Return [x, y] of the center of cell containing provided text 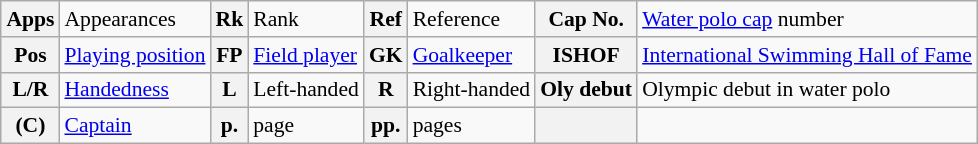
L/R [30, 90]
Handedness [134, 90]
Olympic debut in water polo [807, 90]
pages [472, 126]
Cap No. [586, 19]
Goalkeeper [472, 55]
ISHOF [586, 55]
page [306, 126]
Captain [134, 126]
Rk [230, 19]
Water polo cap number [807, 19]
Appearances [134, 19]
Oly debut [586, 90]
GK [386, 55]
Right-handed [472, 90]
Rank [306, 19]
Reference [472, 19]
(C) [30, 126]
Pos [30, 55]
L [230, 90]
p. [230, 126]
Apps [30, 19]
FP [230, 55]
Playing position [134, 55]
Ref [386, 19]
Left-handed [306, 90]
International Swimming Hall of Fame [807, 55]
Field player [306, 55]
pp. [386, 126]
R [386, 90]
